Identify which cell holds the provided text, then report its (x, y) central coordinate. 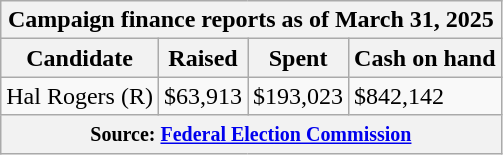
Raised (202, 58)
Hal Rogers (R) (80, 96)
Campaign finance reports as of March 31, 2025 (251, 20)
$193,023 (298, 96)
Source: Federal Election Commission (251, 134)
Candidate (80, 58)
$842,142 (425, 96)
Cash on hand (425, 58)
$63,913 (202, 96)
Spent (298, 58)
